Find where the given text appears and provide that cell's center as [X, Y] coordinate. 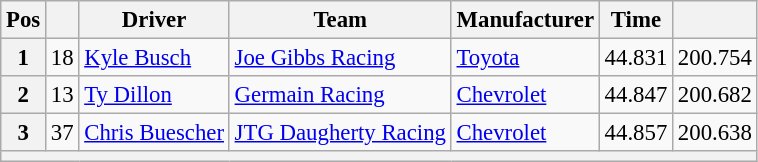
Germain Racing [340, 95]
JTG Daugherty Racing [340, 133]
1 [24, 58]
Driver [154, 20]
200.682 [716, 95]
Kyle Busch [154, 58]
200.638 [716, 133]
Ty Dillon [154, 95]
Time [636, 20]
2 [24, 95]
Manufacturer [525, 20]
44.831 [636, 58]
13 [62, 95]
3 [24, 133]
Pos [24, 20]
Chris Buescher [154, 133]
44.847 [636, 95]
37 [62, 133]
Toyota [525, 58]
Joe Gibbs Racing [340, 58]
18 [62, 58]
200.754 [716, 58]
44.857 [636, 133]
Team [340, 20]
